Search for the cell housing the specified text and yield its [x, y] center coordinate. 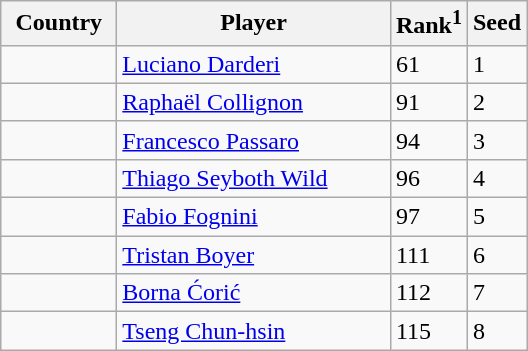
91 [428, 102]
Raphaël Collignon [254, 102]
115 [428, 331]
96 [428, 178]
Player [254, 24]
3 [496, 140]
Francesco Passaro [254, 140]
Country [59, 24]
112 [428, 293]
2 [496, 102]
97 [428, 217]
Seed [496, 24]
5 [496, 217]
Luciano Darderi [254, 64]
Tristan Boyer [254, 255]
Borna Ćorić [254, 293]
61 [428, 64]
Tseng Chun-hsin [254, 331]
1 [496, 64]
94 [428, 140]
4 [496, 178]
8 [496, 331]
111 [428, 255]
6 [496, 255]
7 [496, 293]
Rank1 [428, 24]
Thiago Seyboth Wild [254, 178]
Fabio Fognini [254, 217]
